Return [X, Y] of the center of cell containing provided text 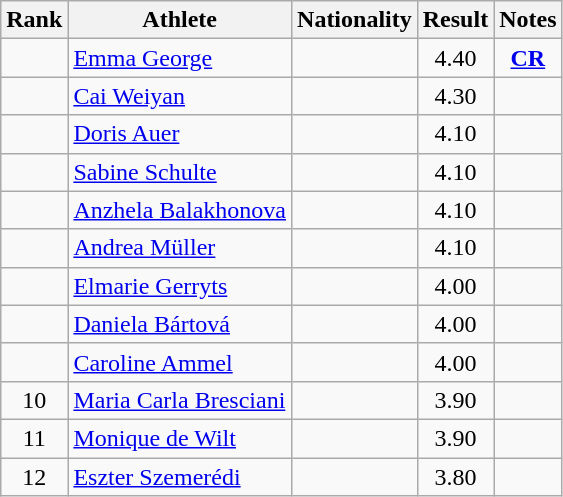
Eszter Szemerédi [180, 477]
Andrea Müller [180, 248]
Anzhela Balakhonova [180, 210]
Daniela Bártová [180, 324]
Notes [528, 20]
12 [34, 477]
Athlete [180, 20]
CR [528, 58]
11 [34, 438]
Cai Weiyan [180, 96]
Result [455, 20]
4.40 [455, 58]
3.80 [455, 477]
Monique de Wilt [180, 438]
Maria Carla Bresciani [180, 400]
Sabine Schulte [180, 172]
10 [34, 400]
Doris Auer [180, 134]
4.30 [455, 96]
Elmarie Gerryts [180, 286]
Caroline Ammel [180, 362]
Rank [34, 20]
Emma George [180, 58]
Nationality [355, 20]
